Capture the cell that displays the provided text and extract its (x, y) central coordinate. 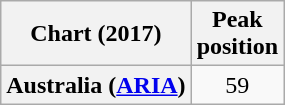
Chart (2017) (96, 34)
59 (237, 85)
Peak position (237, 34)
Australia (ARIA) (96, 85)
